Locate the cell with the specified text and output its [X, Y] center coordinate. 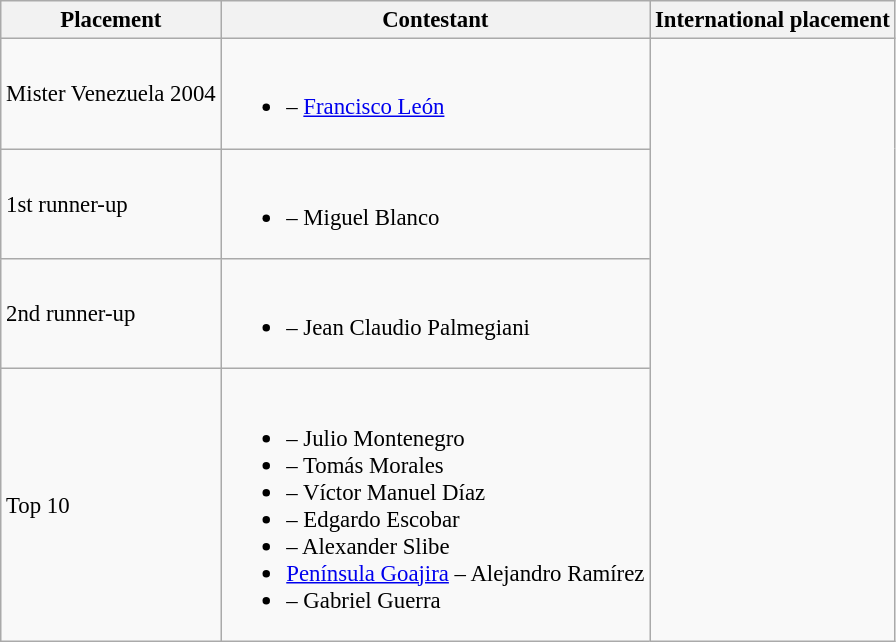
– Julio Montenegro – Tomás Morales – Víctor Manuel Díaz – Edgardo Escobar – Alexander Slibe Península Goajira – Alejandro Ramírez – Gabriel Guerra [436, 505]
Top 10 [111, 505]
2nd runner-up [111, 314]
– Miguel Blanco [436, 204]
– Jean Claudio Palmegiani [436, 314]
– Francisco León [436, 94]
Contestant [436, 20]
International placement [772, 20]
Mister Venezuela 2004 [111, 94]
Placement [111, 20]
1st runner-up [111, 204]
